Detect which cell encompasses the target text, then output its (x, y) center coordinate. 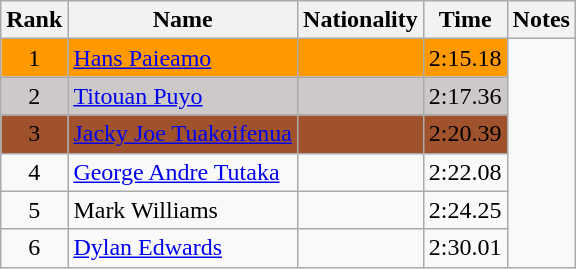
5 (34, 210)
Hans Paieamo (183, 58)
4 (34, 172)
2:15.18 (465, 58)
2 (34, 96)
Notes (541, 20)
Titouan Puyo (183, 96)
1 (34, 58)
2:22.08 (465, 172)
Name (183, 20)
Mark Williams (183, 210)
Time (465, 20)
Nationality (361, 20)
Rank (34, 20)
3 (34, 134)
Jacky Joe Tuakoifenua (183, 134)
2:20.39 (465, 134)
Dylan Edwards (183, 248)
2:17.36 (465, 96)
2:30.01 (465, 248)
George Andre Tutaka (183, 172)
2:24.25 (465, 210)
6 (34, 248)
